Identify which cell holds the provided text, then report its (X, Y) central coordinate. 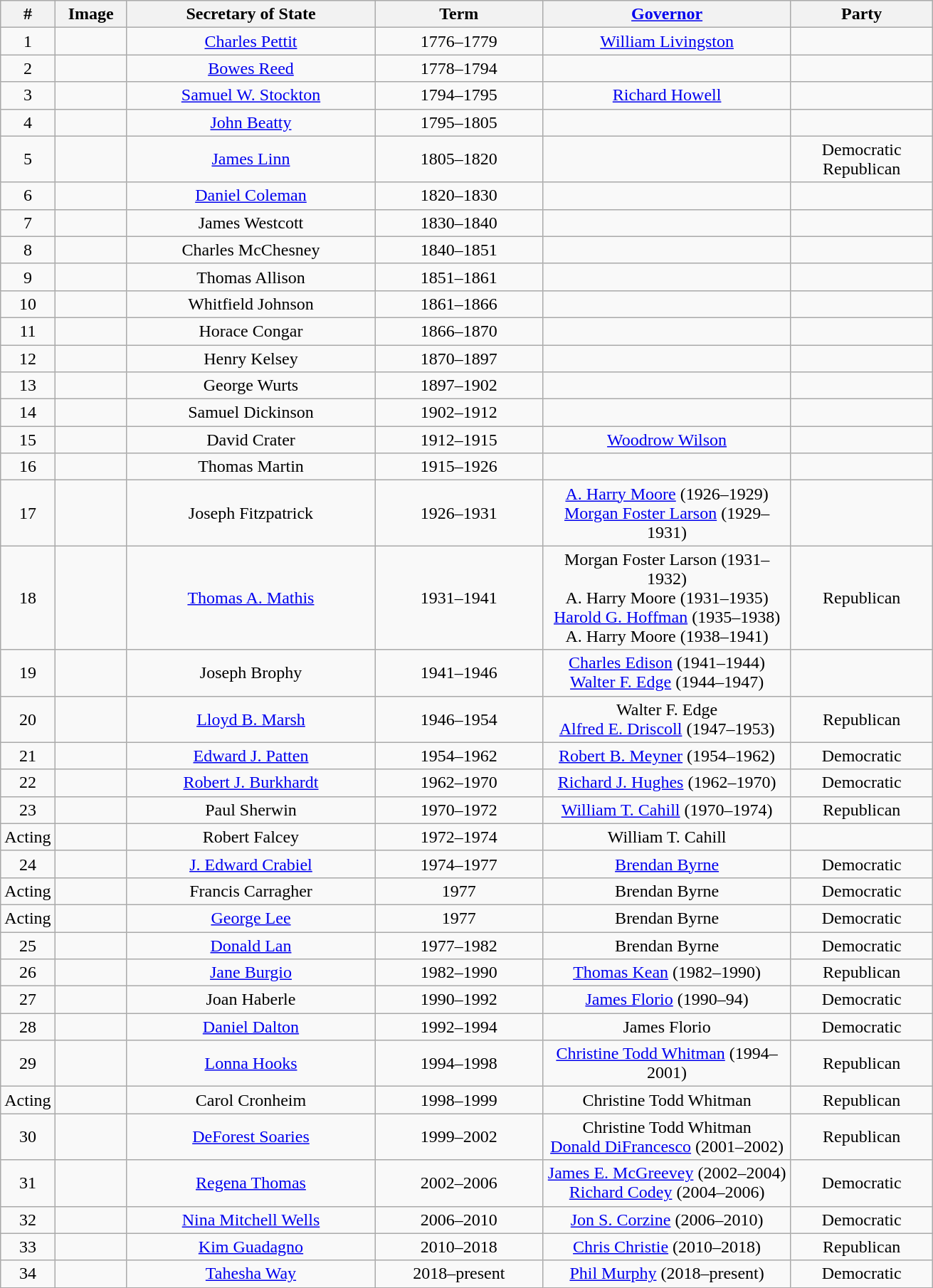
12 (28, 358)
1998–1999 (459, 1100)
6 (28, 196)
27 (28, 1000)
33 (28, 1247)
Carol Cronheim (251, 1100)
1794–1795 (459, 95)
James E. McGreevey (2002–2004)Richard Codey (2004–2006) (668, 1183)
Chris Christie (2010–2018) (668, 1247)
1972–1974 (459, 837)
1861–1866 (459, 304)
1851–1861 (459, 277)
Jane Burgio (251, 973)
1941–1946 (459, 673)
1962–1970 (459, 783)
Party (861, 14)
Francis Carragher (251, 891)
Richard J. Hughes (1962–1970) (668, 783)
Kim Guadagno (251, 1247)
14 (28, 413)
28 (28, 1027)
16 (28, 467)
2010–2018 (459, 1247)
1931–1941 (459, 598)
1866–1870 (459, 331)
1946–1954 (459, 719)
1820–1830 (459, 196)
Lonna Hooks (251, 1063)
3 (28, 95)
1992–1994 (459, 1027)
Regena Thomas (251, 1183)
1999–2002 (459, 1137)
George Lee (251, 918)
Charles McChesney (251, 250)
Joseph Brophy (251, 673)
Walter F. EdgeAlfred E. Driscoll (1947–1953) (668, 719)
Woodrow Wilson (668, 440)
1805–1820 (459, 159)
1912–1915 (459, 440)
5 (28, 159)
James Linn (251, 159)
Jon S. Corzine (2006–2010) (668, 1220)
Robert Falcey (251, 837)
William T. Cahill (1970–1974) (668, 810)
Democratic Republican (861, 159)
Whitfield Johnson (251, 304)
Daniel Dalton (251, 1027)
Phil Murphy (2018–present) (668, 1274)
Secretary of State (251, 14)
Bowes Reed (251, 68)
23 (28, 810)
James Westcott (251, 223)
Robert B. Meyner (1954–1962) (668, 756)
Charles Edison (1941–1944)Walter F. Edge (1944–1947) (668, 673)
Henry Kelsey (251, 358)
A. Harry Moore (1926–1929)Morgan Foster Larson (1929–1931) (668, 513)
29 (28, 1063)
David Crater (251, 440)
Richard Howell (668, 95)
DeForest Soaries (251, 1137)
William Livingston (668, 41)
Charles Pettit (251, 41)
21 (28, 756)
1970–1972 (459, 810)
1954–1962 (459, 756)
22 (28, 783)
1974–1977 (459, 864)
William T. Cahill (668, 837)
Morgan Foster Larson (1931–1932)A. Harry Moore (1931–1935)Harold G. Hoffman (1935–1938)A. Harry Moore (1938–1941) (668, 598)
1990–1992 (459, 1000)
25 (28, 946)
19 (28, 673)
1778–1794 (459, 68)
2002–2006 (459, 1183)
Edward J. Patten (251, 756)
1994–1998 (459, 1063)
1 (28, 41)
George Wurts (251, 386)
Image (91, 14)
Thomas Martin (251, 467)
Tahesha Way (251, 1274)
# (28, 14)
2006–2010 (459, 1220)
2018–present (459, 1274)
32 (28, 1220)
8 (28, 250)
1830–1840 (459, 223)
1977–1982 (459, 946)
Lloyd B. Marsh (251, 719)
1915–1926 (459, 467)
1902–1912 (459, 413)
4 (28, 122)
7 (28, 223)
Governor (668, 14)
13 (28, 386)
Christine Todd Whitman (668, 1100)
J. Edward Crabiel (251, 864)
Nina Mitchell Wells (251, 1220)
James Florio (668, 1027)
John Beatty (251, 122)
34 (28, 1274)
10 (28, 304)
Christine Todd Whitman (1994–2001) (668, 1063)
Horace Congar (251, 331)
James Florio (1990–94) (668, 1000)
1982–1990 (459, 973)
Paul Sherwin (251, 810)
Robert J. Burkhardt (251, 783)
Thomas Allison (251, 277)
30 (28, 1137)
Joseph Fitzpatrick (251, 513)
17 (28, 513)
Thomas Kean (1982–1990) (668, 973)
2 (28, 68)
Samuel W. Stockton (251, 95)
24 (28, 864)
1897–1902 (459, 386)
1840–1851 (459, 250)
1870–1897 (459, 358)
1795–1805 (459, 122)
Joan Haberle (251, 1000)
31 (28, 1183)
Daniel Coleman (251, 196)
15 (28, 440)
Christine Todd WhitmanDonald DiFrancesco (2001–2002) (668, 1137)
Thomas A. Mathis (251, 598)
Term (459, 14)
18 (28, 598)
20 (28, 719)
1776–1779 (459, 41)
11 (28, 331)
Samuel Dickinson (251, 413)
Donald Lan (251, 946)
9 (28, 277)
26 (28, 973)
1926–1931 (459, 513)
